Detect which cell encompasses the target text, then output its (X, Y) center coordinate. 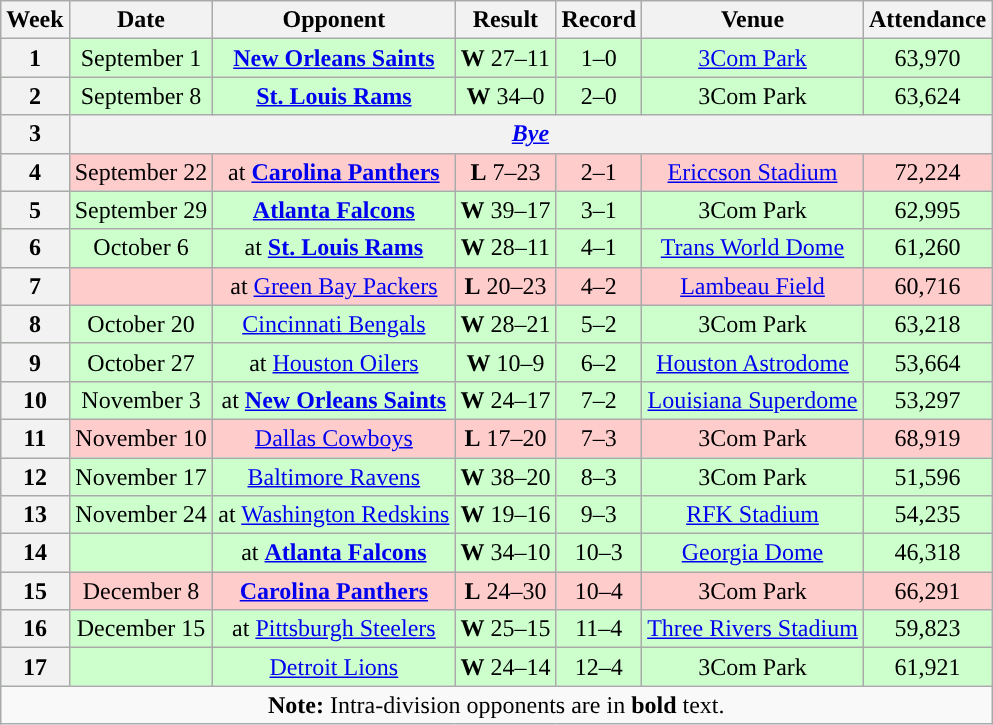
November 10 (141, 438)
1 (35, 58)
Atlanta Falcons (334, 210)
Note: Intra-division opponents are in bold text. (496, 705)
RFK Stadium (753, 515)
3–1 (599, 210)
W 39–17 (506, 210)
Detroit Lions (334, 667)
53,664 (927, 362)
54,235 (927, 515)
17 (35, 667)
at St. Louis Rams (334, 248)
Carolina Panthers (334, 591)
Dallas Cowboys (334, 438)
W 34–0 (506, 96)
October 27 (141, 362)
15 (35, 591)
September 1 (141, 58)
Bye (530, 134)
10–4 (599, 591)
L 17–20 (506, 438)
63,970 (927, 58)
W 19–16 (506, 515)
5 (35, 210)
Trans World Dome (753, 248)
at New Orleans Saints (334, 400)
2–1 (599, 172)
Georgia Dome (753, 553)
L 7–23 (506, 172)
W 10–9 (506, 362)
November 17 (141, 477)
8–3 (599, 477)
St. Louis Rams (334, 96)
November 24 (141, 515)
December 15 (141, 629)
Houston Astrodome (753, 362)
61,260 (927, 248)
Three Rivers Stadium (753, 629)
W 27–11 (506, 58)
8 (35, 324)
4 (35, 172)
6–2 (599, 362)
at Houston Oilers (334, 362)
at Atlanta Falcons (334, 553)
at Washington Redskins (334, 515)
Venue (753, 20)
2 (35, 96)
46,318 (927, 553)
L 24–30 (506, 591)
L 20–23 (506, 286)
October 6 (141, 248)
1–0 (599, 58)
November 3 (141, 400)
at Green Bay Packers (334, 286)
4–1 (599, 248)
New Orleans Saints (334, 58)
Cincinnati Bengals (334, 324)
63,218 (927, 324)
W 24–17 (506, 400)
66,291 (927, 591)
W 34–10 (506, 553)
11–4 (599, 629)
51,596 (927, 477)
11 (35, 438)
53,297 (927, 400)
9 (35, 362)
W 38–20 (506, 477)
W 28–11 (506, 248)
14 (35, 553)
62,995 (927, 210)
W 25–15 (506, 629)
3 (35, 134)
at Pittsburgh Steelers (334, 629)
Ericcson Stadium (753, 172)
5–2 (599, 324)
September 8 (141, 96)
Record (599, 20)
9–3 (599, 515)
September 22 (141, 172)
December 8 (141, 591)
4–2 (599, 286)
12 (35, 477)
Date (141, 20)
September 29 (141, 210)
Week (35, 20)
Lambeau Field (753, 286)
Louisiana Superdome (753, 400)
Baltimore Ravens (334, 477)
Attendance (927, 20)
7–2 (599, 400)
16 (35, 629)
13 (35, 515)
7 (35, 286)
12–4 (599, 667)
7–3 (599, 438)
2–0 (599, 96)
6 (35, 248)
59,823 (927, 629)
Opponent (334, 20)
72,224 (927, 172)
61,921 (927, 667)
at Carolina Panthers (334, 172)
W 24–14 (506, 667)
60,716 (927, 286)
10–3 (599, 553)
10 (35, 400)
68,919 (927, 438)
October 20 (141, 324)
63,624 (927, 96)
Result (506, 20)
W 28–21 (506, 324)
